Pinpoint the cell where the given text exists, returning its [X, Y] midpoint coordinate. 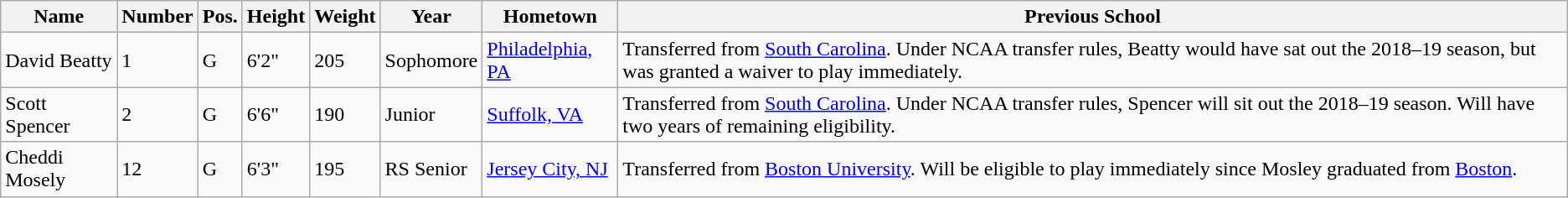
Weight [345, 17]
195 [345, 169]
Pos. [219, 17]
2 [157, 114]
205 [345, 60]
Height [276, 17]
Jersey City, NJ [550, 169]
12 [157, 169]
Junior [431, 114]
Previous School [1092, 17]
1 [157, 60]
6'3" [276, 169]
Suffolk, VA [550, 114]
Year [431, 17]
Philadelphia, PA [550, 60]
David Beatty [59, 60]
6'6" [276, 114]
Number [157, 17]
Transferred from Boston University. Will be eligible to play immediately since Mosley graduated from Boston. [1092, 169]
Scott Spencer [59, 114]
Sophomore [431, 60]
Name [59, 17]
RS Senior [431, 169]
6'2" [276, 60]
Hometown [550, 17]
190 [345, 114]
Cheddi Mosely [59, 169]
Transferred from South Carolina. Under NCAA transfer rules, Spencer will sit out the 2018–19 season. Will have two years of remaining eligibility. [1092, 114]
